Locate the cell with the specified text and output its (X, Y) center coordinate. 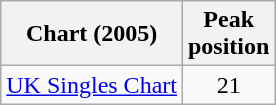
Peakposition (228, 34)
UK Singles Chart (92, 85)
Chart (2005) (92, 34)
21 (228, 85)
